Detect which cell encompasses the target text, then output its (x, y) center coordinate. 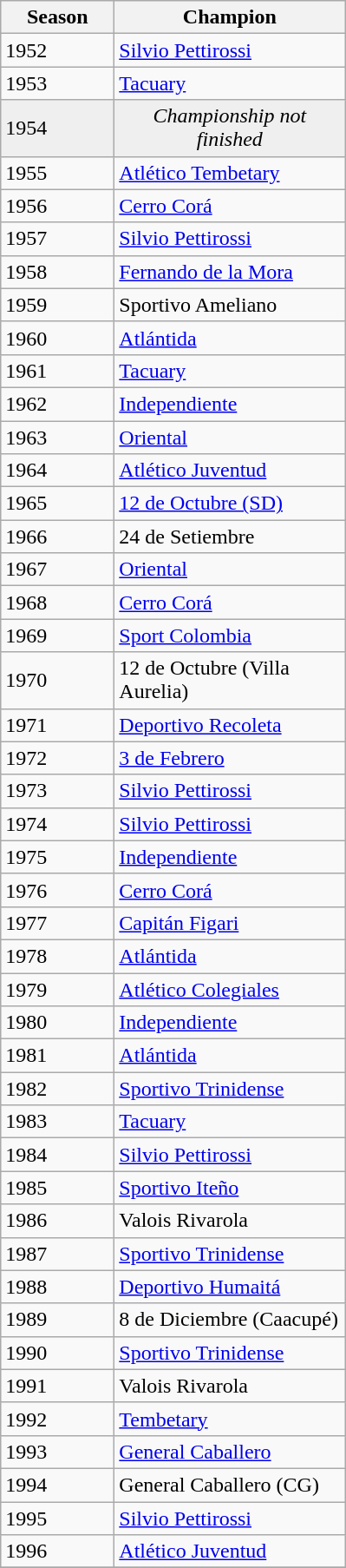
1990 (57, 1353)
1956 (57, 206)
1958 (57, 272)
1993 (57, 1452)
1994 (57, 1485)
Tembetary (230, 1419)
1991 (57, 1386)
1989 (57, 1320)
1961 (57, 371)
Atlético Tembetary (230, 173)
1977 (57, 923)
3 de Febrero (230, 758)
Sportivo Ameliano (230, 305)
1982 (57, 1089)
1959 (57, 305)
1985 (57, 1188)
Sport Colombia (230, 636)
24 de Setiembre (230, 537)
General Caballero (CG) (230, 1485)
1972 (57, 758)
Deportivo Humaitá (230, 1287)
1986 (57, 1221)
1952 (57, 50)
1976 (57, 890)
1981 (57, 1056)
Fernando de la Mora (230, 272)
1973 (57, 791)
1964 (57, 471)
1987 (57, 1254)
Atlético Colegiales (230, 989)
12 de Octubre (Villa Aurelia) (230, 681)
1957 (57, 239)
1996 (57, 1552)
1963 (57, 437)
1968 (57, 603)
1975 (57, 857)
1967 (57, 570)
Champion (230, 17)
1974 (57, 824)
1978 (57, 956)
1966 (57, 537)
Capitán Figari (230, 923)
1953 (57, 83)
Sportivo Iteño (230, 1188)
1955 (57, 173)
1988 (57, 1287)
1970 (57, 681)
1992 (57, 1419)
1995 (57, 1519)
1965 (57, 504)
1960 (57, 338)
8 de Diciembre (Caacupé) (230, 1320)
1984 (57, 1155)
12 de Octubre (SD) (230, 504)
Deportivo Recoleta (230, 725)
1962 (57, 404)
1971 (57, 725)
1983 (57, 1122)
1969 (57, 636)
1979 (57, 989)
Season (57, 17)
Championship not finished (230, 128)
1980 (57, 1023)
1954 (57, 128)
General Caballero (230, 1452)
